Determine the [X, Y] coordinate at the center of the cell enclosing the given text.  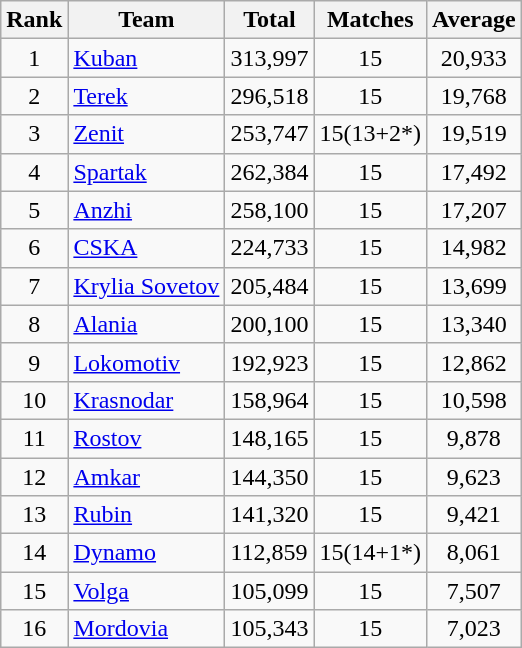
Volga [146, 591]
200,100 [270, 324]
105,099 [270, 591]
15(13+2*) [370, 134]
Rubin [146, 515]
Alania [146, 324]
CSKA [146, 248]
3 [34, 134]
Zenit [146, 134]
14 [34, 553]
Total [270, 20]
10 [34, 400]
7,023 [474, 629]
17,207 [474, 210]
Spartak [146, 172]
Mordovia [146, 629]
11 [34, 438]
6 [34, 248]
Kuban [146, 58]
148,165 [270, 438]
9,421 [474, 515]
141,320 [270, 515]
313,997 [270, 58]
12 [34, 477]
Anzhi [146, 210]
13,340 [474, 324]
Krylia Sovetov [146, 286]
205,484 [270, 286]
19,768 [474, 96]
105,343 [270, 629]
Team [146, 20]
Krasnodar [146, 400]
262,384 [270, 172]
12,862 [474, 362]
7 [34, 286]
13,699 [474, 286]
1 [34, 58]
8,061 [474, 553]
17,492 [474, 172]
2 [34, 96]
5 [34, 210]
19,519 [474, 134]
16 [34, 629]
Lokomotiv [146, 362]
7,507 [474, 591]
9,878 [474, 438]
Rostov [146, 438]
Average [474, 20]
144,350 [270, 477]
15(14+1*) [370, 553]
192,923 [270, 362]
10,598 [474, 400]
9,623 [474, 477]
Dynamo [146, 553]
Amkar [146, 477]
9 [34, 362]
258,100 [270, 210]
4 [34, 172]
253,747 [270, 134]
Terek [146, 96]
Rank [34, 20]
Matches [370, 20]
20,933 [474, 58]
14,982 [474, 248]
13 [34, 515]
158,964 [270, 400]
112,859 [270, 553]
8 [34, 324]
296,518 [270, 96]
224,733 [270, 248]
